Determine the [x, y] coordinate at the center of the cell enclosing the given text.  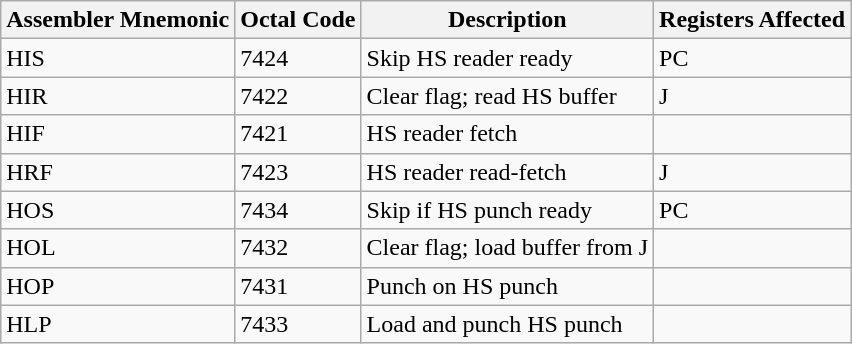
Clear flag; load buffer from J [508, 248]
Octal Code [298, 20]
HLP [118, 324]
Assembler Mnemonic [118, 20]
Punch on HS punch [508, 286]
HIF [118, 134]
7433 [298, 324]
HOS [118, 210]
7431 [298, 286]
HOL [118, 248]
7424 [298, 58]
HOP [118, 286]
7421 [298, 134]
HS reader fetch [508, 134]
Skip HS reader ready [508, 58]
Skip if HS punch ready [508, 210]
7423 [298, 172]
7432 [298, 248]
Load and punch HS punch [508, 324]
HS reader read-fetch [508, 172]
HIS [118, 58]
7422 [298, 96]
Description [508, 20]
Clear flag; read HS buffer [508, 96]
HIR [118, 96]
7434 [298, 210]
Registers Affected [752, 20]
HRF [118, 172]
